Find where the given text appears and provide that cell's center as [X, Y] coordinate. 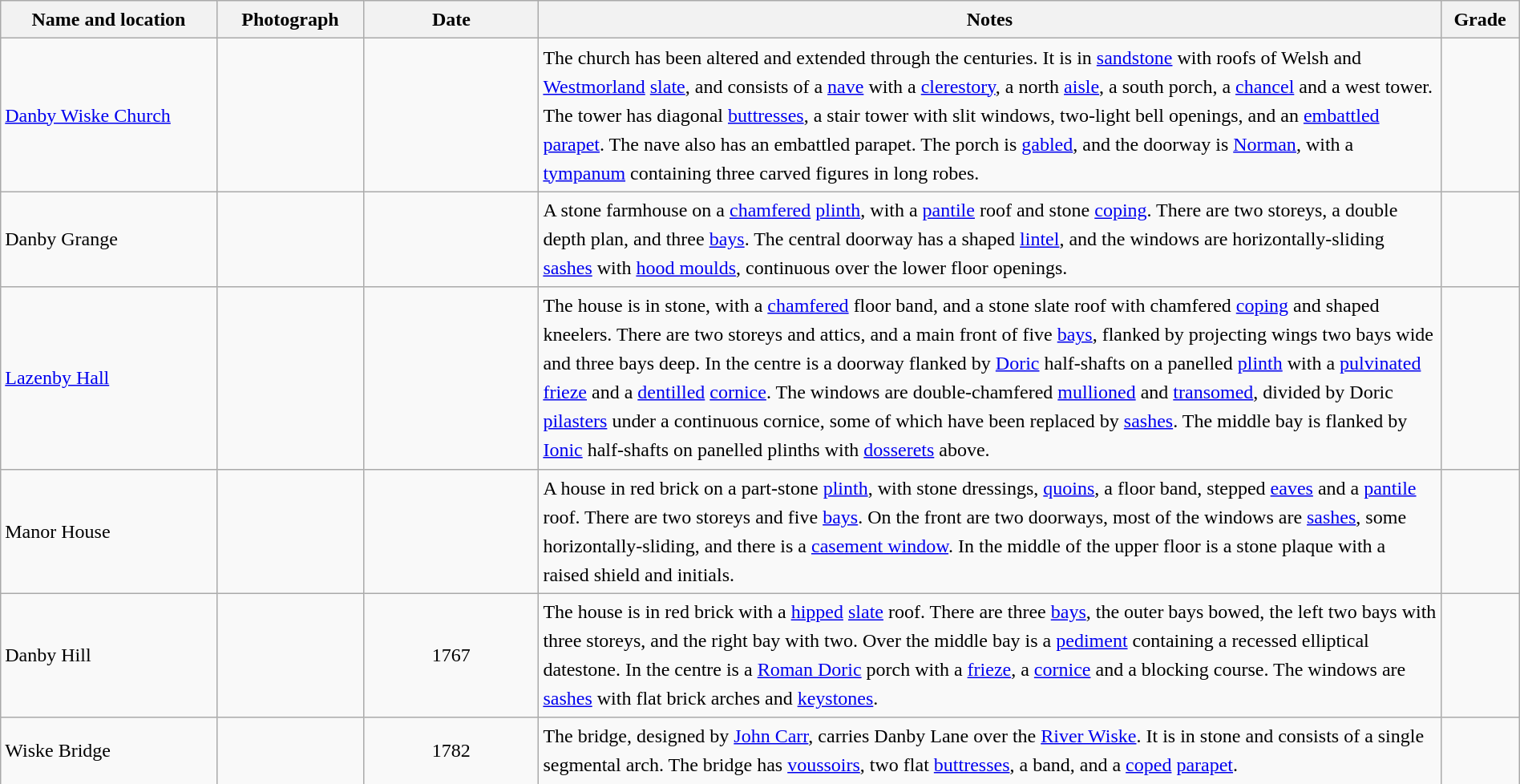
Photograph [290, 19]
1782 [451, 750]
Date [451, 19]
Danby Hill [109, 656]
Lazenby Hall [109, 378]
Notes [989, 19]
Danby Grange [109, 239]
Name and location [109, 19]
Wiske Bridge [109, 750]
Danby Wiske Church [109, 115]
Grade [1480, 19]
1767 [451, 656]
Manor House [109, 531]
